Locate the cell with the specified text and output its (x, y) center coordinate. 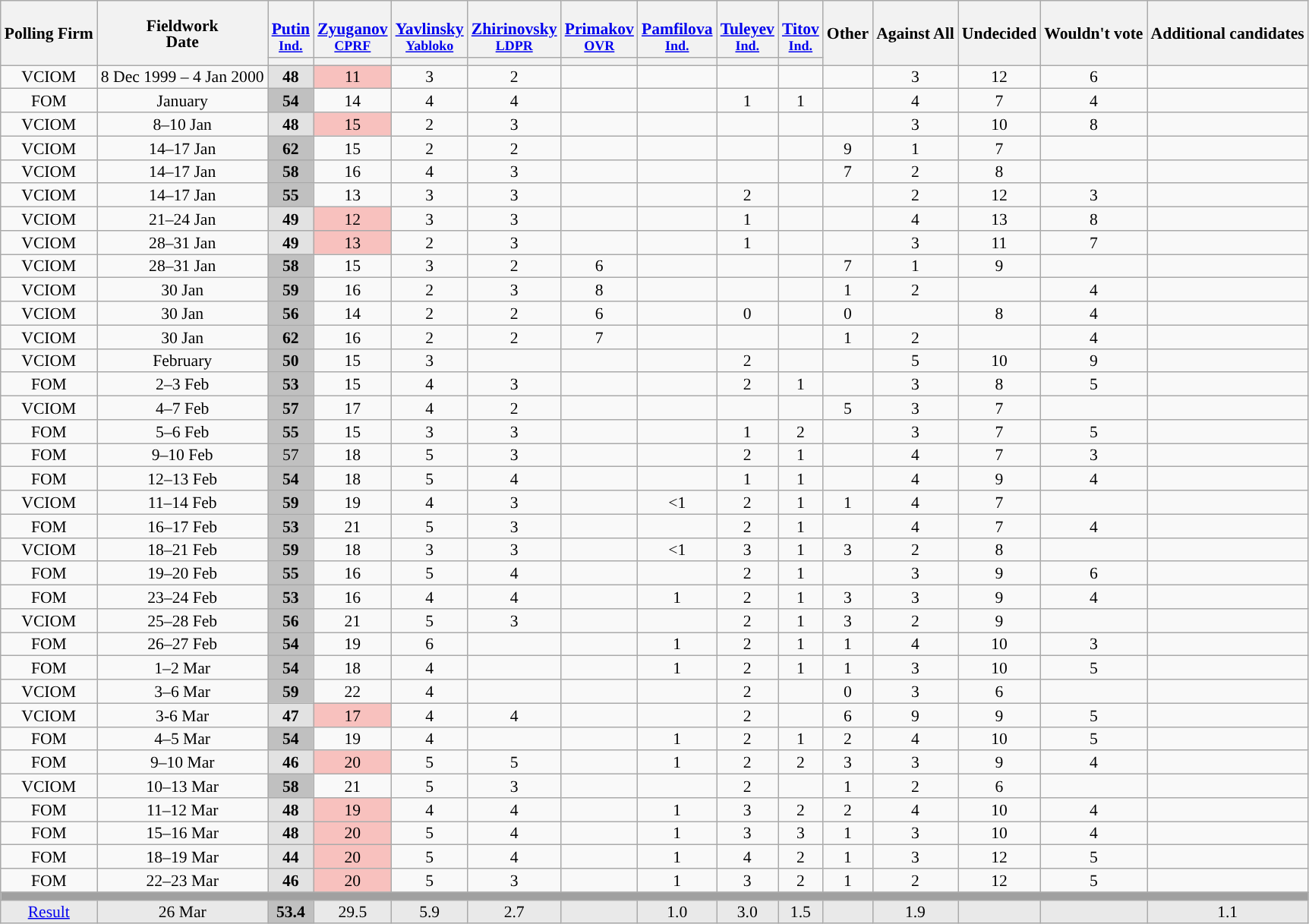
9–10 Mar (182, 762)
9–10 Feb (182, 456)
3-6 Mar (182, 715)
19–20 Feb (182, 574)
Other (847, 33)
15–16 Mar (182, 834)
1.0 (677, 911)
18–21 Feb (182, 550)
53.4 (292, 911)
February (182, 360)
3–6 Mar (182, 691)
4–7 Feb (182, 408)
1.1 (1228, 911)
Against All (916, 33)
47 (292, 715)
10–13 Mar (182, 787)
Additional candidates (1228, 33)
1.5 (800, 911)
1.9 (916, 911)
Wouldn't vote (1093, 33)
Polling Firm (49, 33)
TuleyevInd. (747, 29)
ZhirinovskyLDPR (515, 29)
PutinInd. (292, 29)
25–28 Feb (182, 621)
PamfilovaInd. (677, 29)
5.9 (430, 911)
16–17 Feb (182, 525)
5–6 Feb (182, 431)
8 Dec 1999 – 4 Jan 2000 (182, 77)
4–5 Mar (182, 738)
TitovInd. (800, 29)
22 (352, 691)
FieldworkDate (182, 33)
8–10 Jan (182, 125)
11–12 Mar (182, 809)
11–14 Feb (182, 503)
2.7 (515, 911)
50 (292, 360)
26–27 Feb (182, 644)
12–13 Feb (182, 478)
3.0 (747, 911)
21–24 Jan (182, 219)
YavlinskyYabloko (430, 29)
January (182, 100)
22–23 Mar (182, 881)
23–24 Feb (182, 597)
2–3 Feb (182, 384)
1–2 Mar (182, 668)
Undecided (999, 33)
Result (49, 911)
18–19 Mar (182, 856)
26 Mar (182, 911)
ZyuganovCPRF (352, 29)
PrimakovOVR (600, 29)
44 (292, 856)
29.5 (352, 911)
